Search for the cell housing the specified text and yield its [x, y] center coordinate. 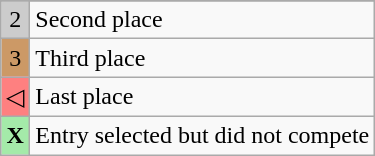
Last place [202, 97]
Third place [202, 58]
Entry selected but did not compete [202, 135]
X [16, 135]
◁ [16, 97]
3 [16, 58]
2 [16, 20]
Second place [202, 20]
